Capture the cell that displays the provided text and extract its (x, y) central coordinate. 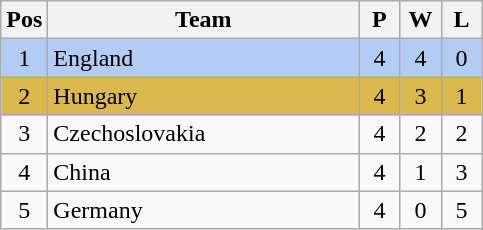
Germany (204, 210)
P (380, 20)
England (204, 58)
Team (204, 20)
L (462, 20)
China (204, 172)
W (420, 20)
Pos (24, 20)
Czechoslovakia (204, 134)
Hungary (204, 96)
